Detect which cell encompasses the target text, then output its (x, y) center coordinate. 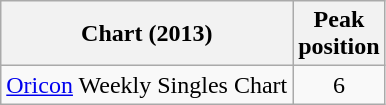
Chart (2013) (147, 34)
Oricon Weekly Singles Chart (147, 85)
Peakposition (339, 34)
6 (339, 85)
